Return [X, Y] of the center of cell containing provided text 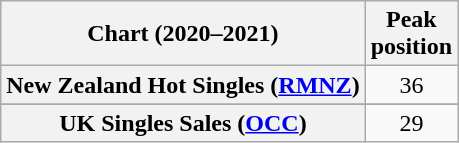
29 [411, 123]
Chart (2020–2021) [183, 34]
New Zealand Hot Singles (RMNZ) [183, 85]
36 [411, 85]
UK Singles Sales (OCC) [183, 123]
Peak position [411, 34]
